Locate the cell with the specified text and output its (X, Y) center coordinate. 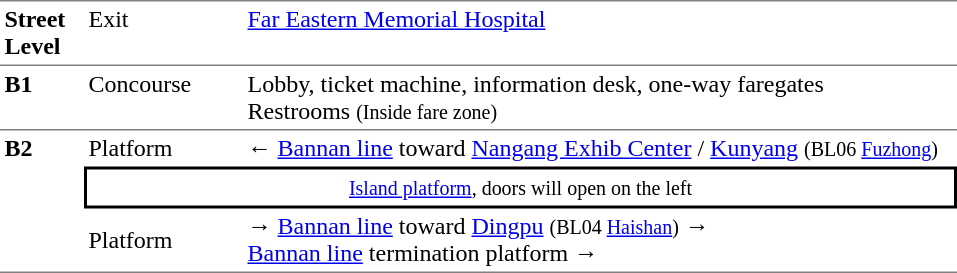
Street Level (42, 33)
← Bannan line toward Nangang Exhib Center / Kunyang (BL06 Fuzhong) (600, 148)
→ Bannan line toward Dingpu (BL04 Haishan) → Bannan line termination platform → (600, 240)
Exit (164, 33)
B1 (42, 98)
Lobby, ticket machine, information desk, one-way faregatesRestrooms (Inside fare zone) (600, 98)
Island platform, doors will open on the left (520, 187)
Concourse (164, 98)
B2 (42, 201)
Far Eastern Memorial Hospital (600, 33)
